Return the (x, y) coordinate for the center point of the cell that contains the specified text.  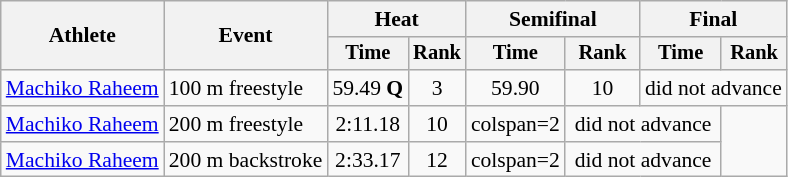
Heat (396, 19)
100 m freestyle (246, 88)
Athlete (82, 36)
Semifinal (553, 19)
59.90 (516, 88)
Final (714, 19)
200 m freestyle (246, 124)
3 (437, 88)
59.49 Q (368, 88)
2:11.18 (368, 124)
Event (246, 36)
colspan=2 (516, 124)
